Locate the cell with the specified text and output its (x, y) center coordinate. 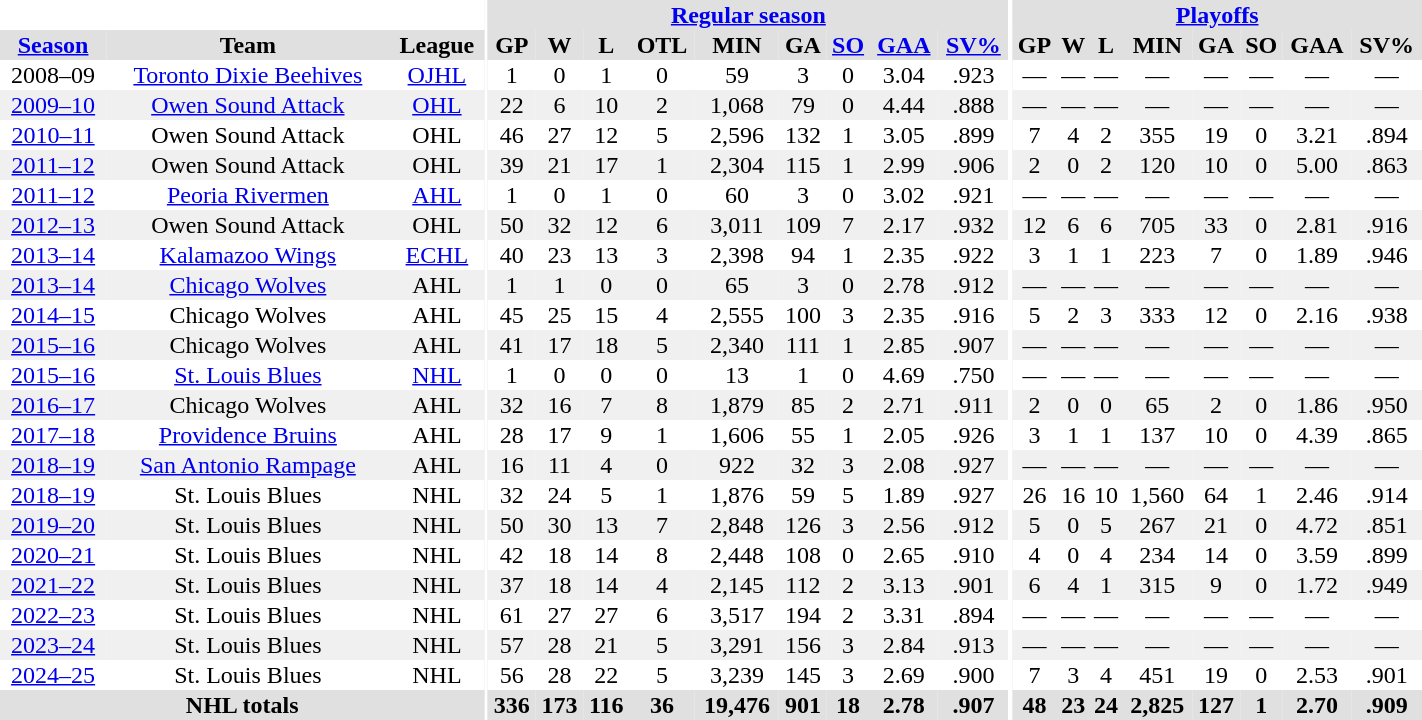
25 (560, 315)
3.05 (904, 135)
.906 (973, 165)
1,560 (1158, 495)
.932 (973, 225)
111 (803, 345)
2.17 (904, 225)
.926 (973, 435)
85 (803, 405)
126 (803, 525)
2020–21 (53, 555)
.900 (973, 675)
2.99 (904, 165)
315 (1158, 585)
115 (803, 165)
2.08 (904, 465)
OTL (662, 45)
37 (512, 585)
194 (803, 615)
26 (1034, 495)
108 (803, 555)
94 (803, 255)
2022–23 (53, 615)
336 (512, 705)
5.00 (1318, 165)
2,848 (737, 525)
2009–10 (53, 105)
137 (1158, 435)
4.39 (1318, 435)
116 (606, 705)
112 (803, 585)
2.85 (904, 345)
2010–11 (53, 135)
.949 (1386, 585)
2,340 (737, 345)
46 (512, 135)
2.05 (904, 435)
109 (803, 225)
4.44 (904, 105)
2,825 (1158, 705)
1,606 (737, 435)
.910 (973, 555)
355 (1158, 135)
55 (803, 435)
40 (512, 255)
127 (1216, 705)
15 (606, 315)
2008–09 (53, 75)
333 (1158, 315)
.921 (973, 195)
4.72 (1318, 525)
League (436, 45)
2.69 (904, 675)
61 (512, 615)
11 (560, 465)
.851 (1386, 525)
33 (1216, 225)
.913 (973, 645)
2.65 (904, 555)
3,517 (737, 615)
2.56 (904, 525)
.950 (1386, 405)
1.86 (1318, 405)
.946 (1386, 255)
705 (1158, 225)
San Antonio Rampage (248, 465)
2014–15 (53, 315)
3,291 (737, 645)
64 (1216, 495)
.922 (973, 255)
60 (737, 195)
.888 (973, 105)
1.72 (1318, 585)
2.46 (1318, 495)
OJHL (436, 75)
2021–22 (53, 585)
3.31 (904, 615)
1,876 (737, 495)
19,476 (737, 705)
3.59 (1318, 555)
2.16 (1318, 315)
Peoria Rivermen (248, 195)
.865 (1386, 435)
57 (512, 645)
3.02 (904, 195)
.911 (973, 405)
132 (803, 135)
42 (512, 555)
2017–18 (53, 435)
922 (737, 465)
2,596 (737, 135)
2.71 (904, 405)
.909 (1386, 705)
2.84 (904, 645)
3,239 (737, 675)
234 (1158, 555)
145 (803, 675)
2012–13 (53, 225)
.914 (1386, 495)
451 (1158, 675)
3.21 (1318, 135)
2.70 (1318, 705)
Toronto Dixie Beehives (248, 75)
4.69 (904, 375)
901 (803, 705)
79 (803, 105)
ECHL (436, 255)
.863 (1386, 165)
2,304 (737, 165)
1,879 (737, 405)
30 (560, 525)
3.04 (904, 75)
36 (662, 705)
NHL totals (242, 705)
3,011 (737, 225)
156 (803, 645)
2.81 (1318, 225)
Kalamazoo Wings (248, 255)
1,068 (737, 105)
3.13 (904, 585)
Regular season (748, 15)
41 (512, 345)
267 (1158, 525)
2023–24 (53, 645)
45 (512, 315)
.923 (973, 75)
2019–20 (53, 525)
Season (53, 45)
Playoffs (1217, 15)
2,398 (737, 255)
Team (248, 45)
.750 (973, 375)
48 (1034, 705)
2024–25 (53, 675)
2,448 (737, 555)
Providence Bruins (248, 435)
2,145 (737, 585)
173 (560, 705)
100 (803, 315)
39 (512, 165)
223 (1158, 255)
.938 (1386, 315)
2,555 (737, 315)
2016–17 (53, 405)
2.53 (1318, 675)
120 (1158, 165)
56 (512, 675)
